Capture the cell that displays the provided text and extract its (x, y) central coordinate. 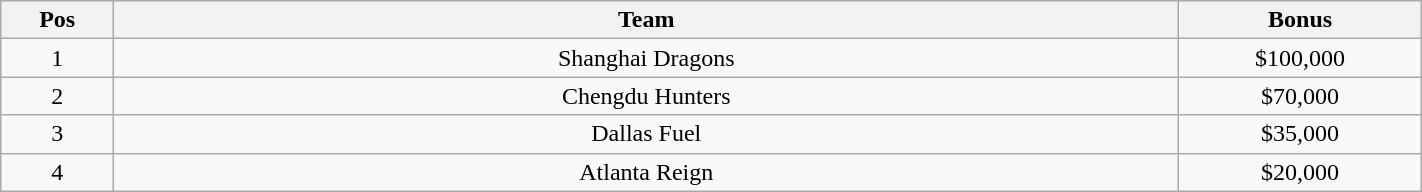
1 (58, 58)
Pos (58, 20)
Atlanta Reign (646, 172)
Bonus (1300, 20)
2 (58, 96)
Shanghai Dragons (646, 58)
$100,000 (1300, 58)
$70,000 (1300, 96)
$35,000 (1300, 134)
Dallas Fuel (646, 134)
3 (58, 134)
Chengdu Hunters (646, 96)
Team (646, 20)
4 (58, 172)
$20,000 (1300, 172)
